Scan for the cell matching the given text and deliver its [x, y] coordinate at center. 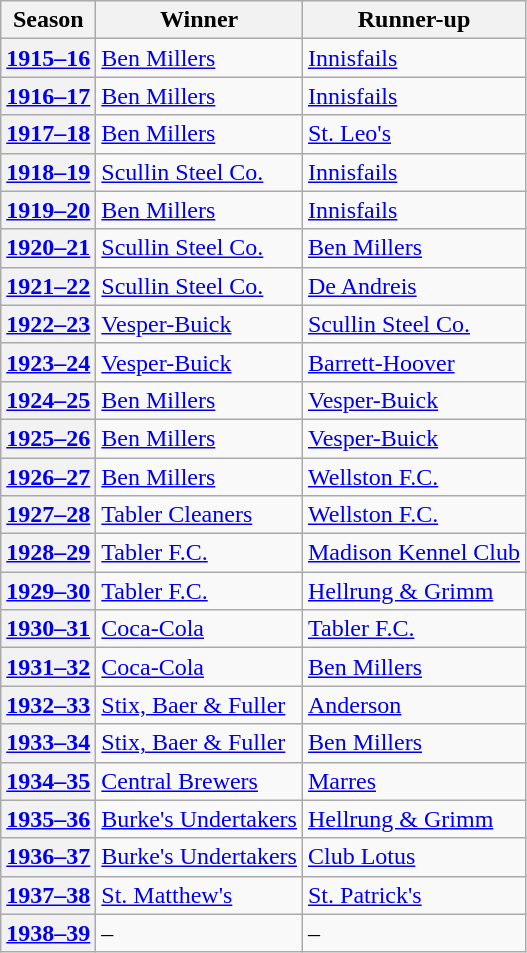
1928–29 [48, 553]
Tabler Cleaners [200, 515]
Anderson [414, 705]
1921–22 [48, 286]
Runner-up [414, 20]
1920–21 [48, 248]
1919–20 [48, 210]
1935–36 [48, 819]
1925–26 [48, 438]
St. Patrick's [414, 895]
1927–28 [48, 515]
1929–30 [48, 591]
Marres [414, 781]
1937–38 [48, 895]
Winner [200, 20]
1923–24 [48, 362]
1932–33 [48, 705]
1936–37 [48, 857]
1915–16 [48, 58]
St. Leo's [414, 134]
1938–39 [48, 933]
1934–35 [48, 781]
Central Brewers [200, 781]
1918–19 [48, 172]
Madison Kennel Club [414, 553]
De Andreis [414, 286]
1931–32 [48, 667]
1917–18 [48, 134]
1924–25 [48, 400]
1933–34 [48, 743]
1922–23 [48, 324]
1926–27 [48, 477]
1930–31 [48, 629]
Club Lotus [414, 857]
Barrett-Hoover [414, 362]
1916–17 [48, 96]
Season [48, 20]
St. Matthew's [200, 895]
